Pinpoint the cell where the given text exists, returning its [X, Y] midpoint coordinate. 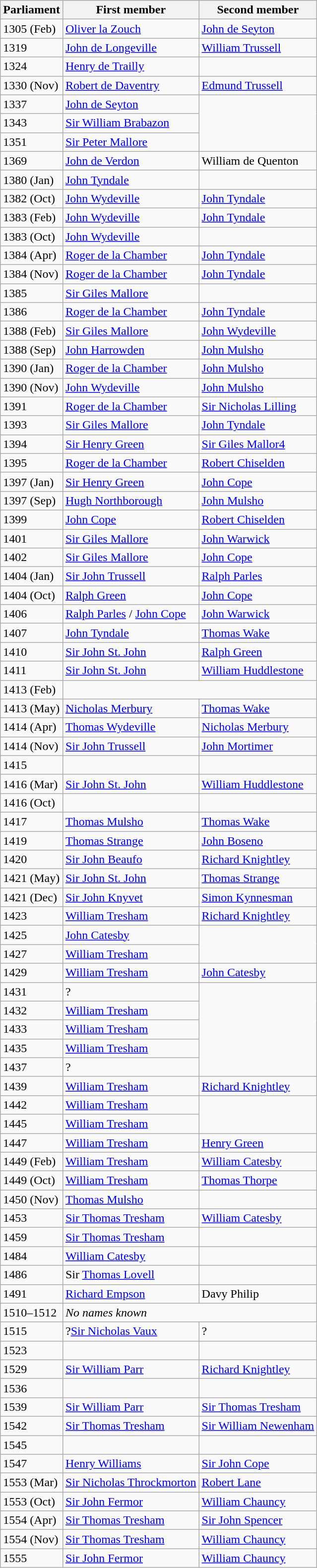
1305 (Feb) [32, 29]
?Sir Nicholas Vaux [131, 1331]
1453 [32, 1218]
Thomas Thorpe [258, 1181]
1420 [32, 860]
No names known [190, 1313]
1545 [32, 1445]
Henry Williams [131, 1464]
Sir John Beaufo [131, 860]
1404 (Oct) [32, 595]
Robert Lane [258, 1483]
1410 [32, 652]
John Mortimer [258, 746]
1369 [32, 161]
1416 (Oct) [32, 803]
Sir Thomas Lovell [131, 1275]
1401 [32, 538]
1415 [32, 765]
1386 [32, 312]
1384 (Nov) [32, 274]
1351 [32, 142]
1433 [32, 1029]
1423 [32, 916]
1449 (Oct) [32, 1181]
Hugh Northborough [131, 501]
1417 [32, 821]
1388 (Feb) [32, 331]
1390 (Jan) [32, 369]
Sir John Spencer [258, 1520]
1431 [32, 992]
Sir William Newenham [258, 1426]
1510–1512 [32, 1313]
1382 (Oct) [32, 198]
1324 [32, 66]
1539 [32, 1407]
1523 [32, 1350]
Sir Giles Mallor4 [258, 444]
William de Quenton [258, 161]
1380 (Jan) [32, 180]
Ralph Parles [258, 576]
1554 (Apr) [32, 1520]
Edmund Trussell [258, 85]
Simon Kynnesman [258, 897]
William Trussell [258, 48]
1437 [32, 1067]
1388 (Sep) [32, 350]
1407 [32, 633]
1445 [32, 1124]
Sir John Cope [258, 1464]
1406 [32, 614]
1383 (Oct) [32, 237]
1390 (Nov) [32, 387]
1411 [32, 671]
Sir Peter Mallore [131, 142]
1397 (Sep) [32, 501]
1414 (Apr) [32, 727]
John de Longeville [131, 48]
1391 [32, 406]
Henry de Trailly [131, 66]
Sir Nicholas Lilling [258, 406]
1414 (Nov) [32, 746]
John Boseno [258, 841]
1536 [32, 1388]
Ralph Parles / John Cope [131, 614]
Thomas Wydeville [131, 727]
Davy Philip [258, 1294]
1435 [32, 1048]
1542 [32, 1426]
1385 [32, 293]
1429 [32, 973]
John de Verdon [131, 161]
1416 (Mar) [32, 784]
1425 [32, 935]
Sir Nicholas Throckmorton [131, 1483]
1319 [32, 48]
1419 [32, 841]
1553 (Oct) [32, 1502]
1427 [32, 954]
1484 [32, 1256]
Parliament [32, 10]
1449 (Feb) [32, 1162]
1384 (Apr) [32, 255]
1404 (Jan) [32, 576]
1393 [32, 425]
1491 [32, 1294]
1450 (Nov) [32, 1199]
1432 [32, 1010]
First member [131, 10]
1547 [32, 1464]
1330 (Nov) [32, 85]
Robert de Daventry [131, 85]
1383 (Feb) [32, 217]
Sir John Knyvet [131, 897]
1553 (Mar) [32, 1483]
1394 [32, 444]
1459 [32, 1237]
1337 [32, 104]
1421 (Dec) [32, 897]
Henry Green [258, 1142]
Oliver la Zouch [131, 29]
1515 [32, 1331]
1413 (Feb) [32, 690]
1343 [32, 123]
Second member [258, 10]
1439 [32, 1086]
1421 (May) [32, 878]
1555 [32, 1558]
John Harrowden [131, 350]
Richard Empson [131, 1294]
1395 [32, 463]
1399 [32, 519]
1413 (May) [32, 708]
1442 [32, 1105]
1402 [32, 558]
1554 (Nov) [32, 1539]
1447 [32, 1142]
1486 [32, 1275]
1397 (Jan) [32, 482]
Sir William Brabazon [131, 123]
1529 [32, 1369]
